Provide the [X, Y] coordinate of the cell's center where the given text is located.  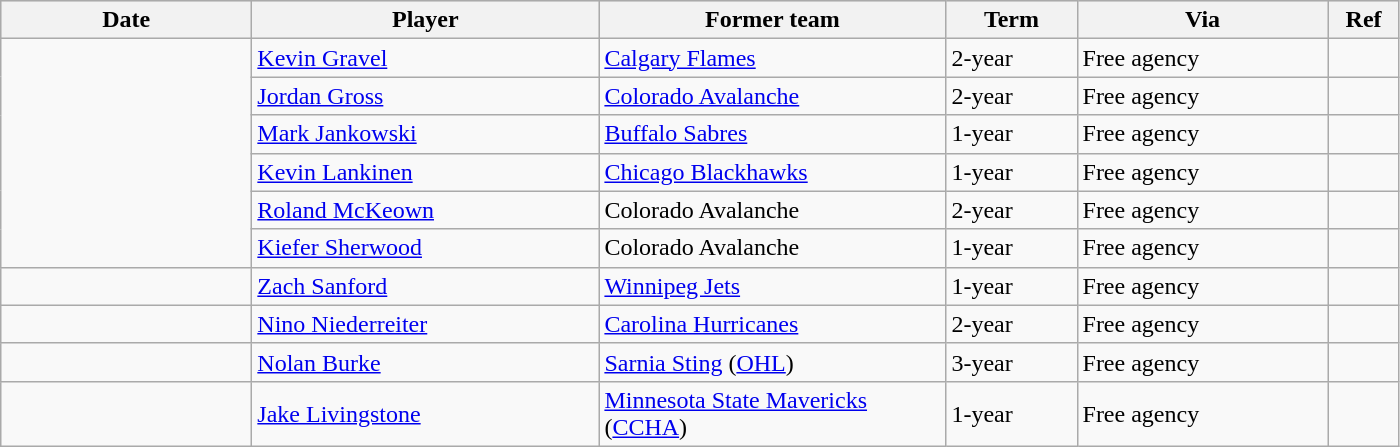
Jordan Gross [426, 96]
Via [1202, 20]
Chicago Blackhawks [772, 172]
Jake Livingstone [426, 414]
Carolina Hurricanes [772, 324]
Calgary Flames [772, 58]
Winnipeg Jets [772, 286]
Player [426, 20]
Term [1012, 20]
Buffalo Sabres [772, 134]
Kevin Lankinen [426, 172]
Date [126, 20]
Minnesota State Mavericks (CCHA) [772, 414]
Kevin Gravel [426, 58]
3-year [1012, 362]
Kiefer Sherwood [426, 248]
Sarnia Sting (OHL) [772, 362]
Roland McKeown [426, 210]
Nolan Burke [426, 362]
Mark Jankowski [426, 134]
Zach Sanford [426, 286]
Ref [1364, 20]
Former team [772, 20]
Nino Niederreiter [426, 324]
